Provide the (x, y) coordinate of the cell's center where the given text is located.  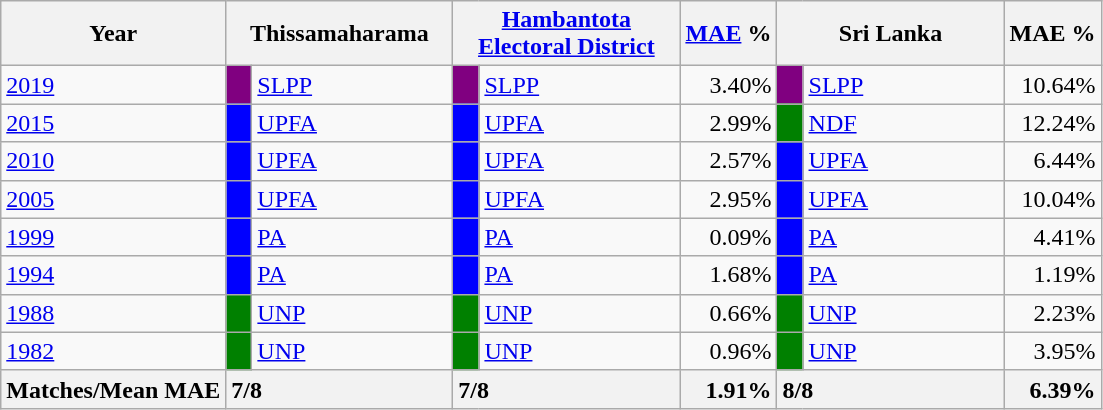
1.91% (728, 389)
2.23% (1052, 313)
2.57% (728, 161)
1994 (114, 275)
6.39% (1052, 389)
Year (114, 34)
4.41% (1052, 237)
0.66% (728, 313)
1999 (114, 237)
2.99% (728, 123)
2015 (114, 123)
8/8 (890, 389)
0.96% (728, 351)
0.09% (728, 237)
3.95% (1052, 351)
Sri Lanka (890, 34)
10.64% (1052, 85)
Thissamaharama (340, 34)
1.19% (1052, 275)
3.40% (728, 85)
1.68% (728, 275)
1988 (114, 313)
12.24% (1052, 123)
1982 (114, 351)
6.44% (1052, 161)
10.04% (1052, 199)
2005 (114, 199)
NDF (904, 123)
Hambantota Electoral District (566, 34)
2019 (114, 85)
2010 (114, 161)
Matches/Mean MAE (114, 389)
2.95% (728, 199)
